Determine the [X, Y] coordinate at the center of the cell enclosing the given text.  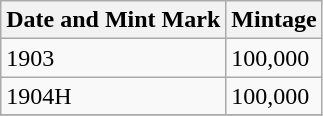
1904H [114, 96]
Mintage [274, 20]
1903 [114, 58]
Date and Mint Mark [114, 20]
